Scan for the cell matching the given text and deliver its (X, Y) coordinate at center. 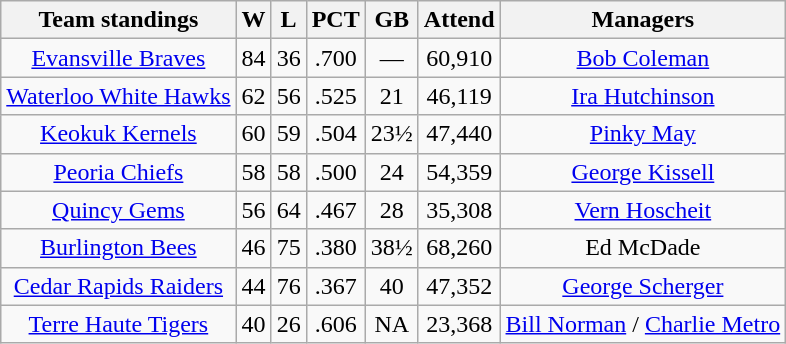
Attend (459, 20)
44 (254, 286)
PCT (336, 20)
Ira Hutchinson (643, 96)
38½ (392, 248)
Bill Norman / Charlie Metro (643, 324)
Waterloo White Hawks (118, 96)
.606 (336, 324)
Peoria Chiefs (118, 172)
.504 (336, 134)
64 (288, 210)
Terre Haute Tigers (118, 324)
L (288, 20)
35,308 (459, 210)
59 (288, 134)
46,119 (459, 96)
Keokuk Kernels (118, 134)
Ed McDade (643, 248)
.380 (336, 248)
Pinky May (643, 134)
47,352 (459, 286)
GB (392, 20)
26 (288, 324)
84 (254, 58)
.525 (336, 96)
68,260 (459, 248)
— (392, 58)
.700 (336, 58)
Quincy Gems (118, 210)
Vern Hoscheit (643, 210)
76 (288, 286)
24 (392, 172)
.367 (336, 286)
46 (254, 248)
W (254, 20)
Cedar Rapids Raiders (118, 286)
62 (254, 96)
George Scherger (643, 286)
Bob Coleman (643, 58)
21 (392, 96)
60 (254, 134)
60,910 (459, 58)
75 (288, 248)
.500 (336, 172)
36 (288, 58)
Burlington Bees (118, 248)
NA (392, 324)
Team standings (118, 20)
George Kissell (643, 172)
.467 (336, 210)
Managers (643, 20)
54,359 (459, 172)
23½ (392, 134)
47,440 (459, 134)
23,368 (459, 324)
28 (392, 210)
Evansville Braves (118, 58)
